Scan for the cell matching the given text and deliver its [x, y] coordinate at center. 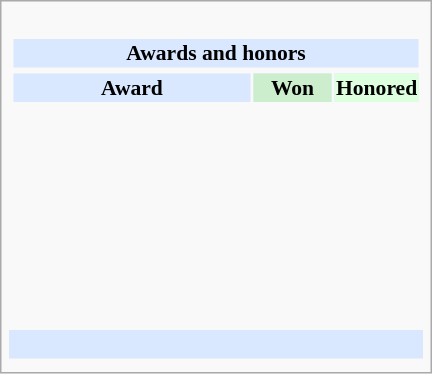
Awards and honors [216, 53]
Award [132, 87]
Awards and honors Award Won Honored [216, 168]
Won [293, 87]
Honored [377, 87]
